Provide the [x, y] coordinate of the cell's center where the given text is located.  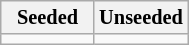
Unseeded [141, 17]
Seeded [48, 17]
